Provide the (X, Y) coordinate of the cell's center where the given text is located.  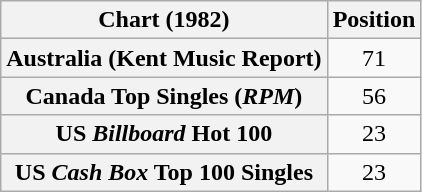
56 (374, 96)
US Billboard Hot 100 (164, 134)
Canada Top Singles (RPM) (164, 96)
Chart (1982) (164, 20)
71 (374, 58)
Position (374, 20)
Australia (Kent Music Report) (164, 58)
US Cash Box Top 100 Singles (164, 172)
